For the text-containing cell, return its midpoint in (X, Y) coordinate format. 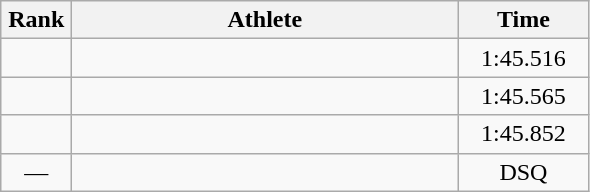
— (36, 172)
Athlete (265, 20)
Time (524, 20)
DSQ (524, 172)
1:45.852 (524, 134)
Rank (36, 20)
1:45.565 (524, 96)
1:45.516 (524, 58)
